Detect which cell encompasses the target text, then output its [x, y] center coordinate. 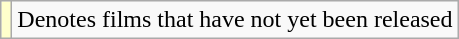
Denotes films that have not yet been released [235, 20]
